Pinpoint the cell where the given text exists, returning its [x, y] midpoint coordinate. 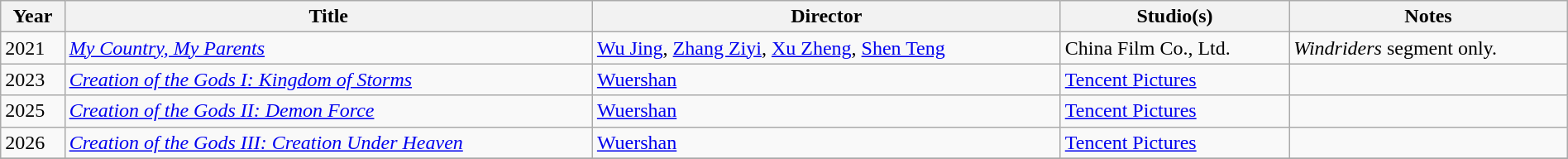
2023 [33, 79]
Notes [1429, 17]
Wu Jing, Zhang Ziyi, Xu Zheng, Shen Teng [826, 48]
Director [826, 17]
Windriders segment only. [1429, 48]
China Film Co., Ltd. [1174, 48]
Year [33, 17]
Creation of the Gods I: Kingdom of Storms [328, 79]
Creation of the Gods III: Creation Under Heaven [328, 142]
2025 [33, 111]
My Country, My Parents [328, 48]
Title [328, 17]
Studio(s) [1174, 17]
2021 [33, 48]
2026 [33, 142]
Creation of the Gods II: Demon Force [328, 111]
